Extract the [X, Y] coordinate from the center of the cell holding the provided text.  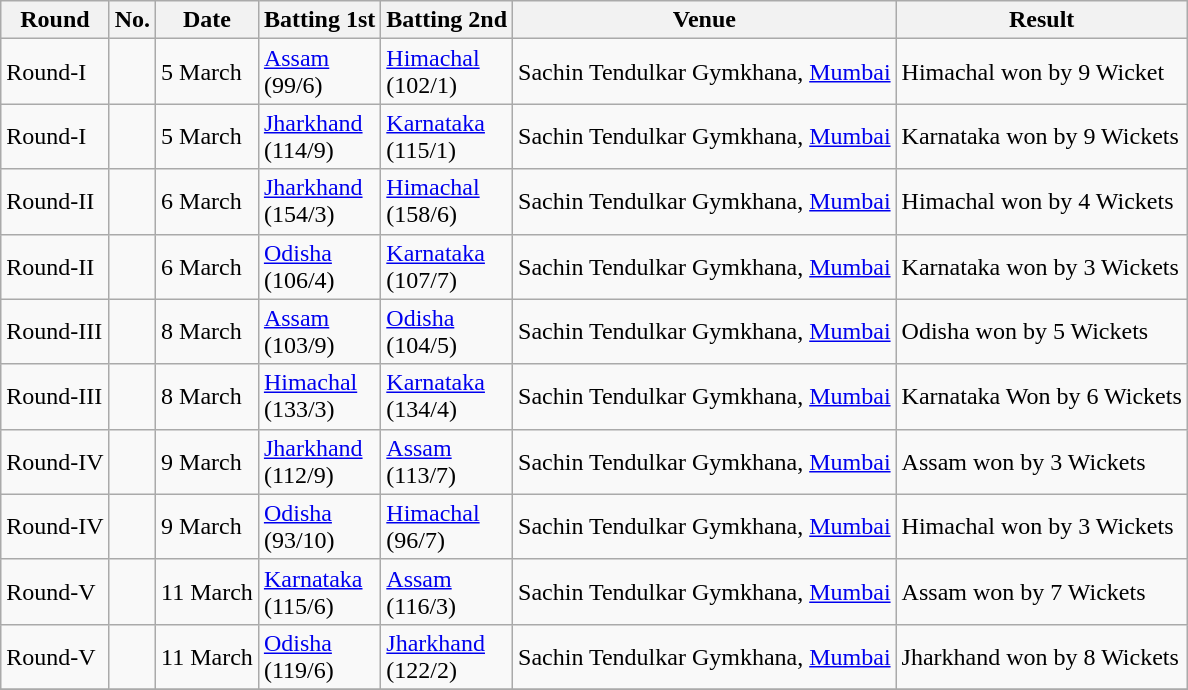
Odisha(119/6) [319, 656]
Venue [705, 20]
Result [1042, 20]
Round [55, 20]
Assam(99/6) [319, 72]
Odisha(106/4) [319, 266]
Karnataka(115/6) [319, 592]
Jharkhand(114/9) [319, 136]
Assam(103/9) [319, 332]
Himachal(133/3) [319, 396]
Assam won by 7 Wickets [1042, 592]
Date [208, 20]
No. [132, 20]
Karnataka(107/7) [447, 266]
Himachal won by 9 Wicket [1042, 72]
Odisha(93/10) [319, 526]
Odisha won by 5 Wickets [1042, 332]
Jharkhand(112/9) [319, 462]
Karnataka Won by 6 Wickets [1042, 396]
Jharkhand won by 8 Wickets [1042, 656]
Karnataka(115/1) [447, 136]
Himachal(158/6) [447, 202]
Jharkhand(122/2) [447, 656]
Himachal won by 3 Wickets [1042, 526]
Himachal won by 4 Wickets [1042, 202]
Himachal(102/1) [447, 72]
Karnataka won by 3 Wickets [1042, 266]
Batting 2nd [447, 20]
Himachal(96/7) [447, 526]
Karnataka(134/4) [447, 396]
Assam(113/7) [447, 462]
Batting 1st [319, 20]
Assam won by 3 Wickets [1042, 462]
Karnataka won by 9 Wickets [1042, 136]
Assam(116/3) [447, 592]
Odisha(104/5) [447, 332]
Jharkhand(154/3) [319, 202]
